Provide the [x, y] coordinate of the cell's center where the given text is located.  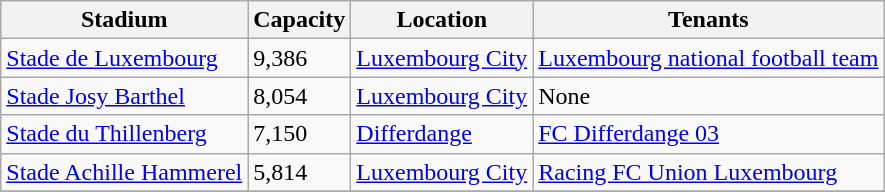
Racing FC Union Luxembourg [708, 172]
None [708, 96]
Stade Achille Hammerel [124, 172]
Differdange [442, 134]
9,386 [300, 58]
Stade du Thillenberg [124, 134]
Luxembourg national football team [708, 58]
8,054 [300, 96]
7,150 [300, 134]
FC Differdange 03 [708, 134]
5,814 [300, 172]
Location [442, 20]
Capacity [300, 20]
Stade Josy Barthel [124, 96]
Tenants [708, 20]
Stade de Luxembourg [124, 58]
Stadium [124, 20]
